Return (X, Y) of the center of cell containing provided text 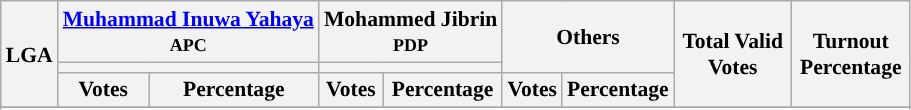
Total Valid Votes (733, 54)
LGA (30, 54)
Others (588, 36)
Muhammad Inuwa YahayaAPC (188, 32)
Turnout Percentage (851, 54)
Mohammed JibrinPDP (410, 32)
